Detect which cell encompasses the target text, then output its (x, y) center coordinate. 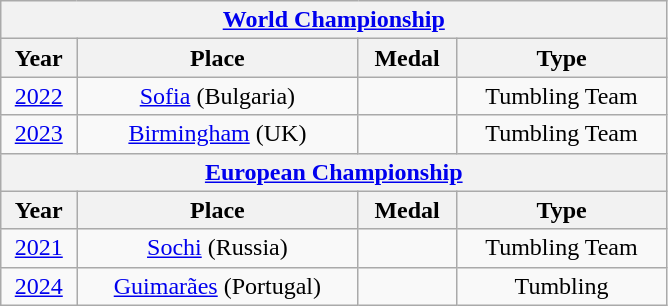
2024 (39, 286)
Birmingham (UK) (218, 134)
Sofia (Bulgaria) (218, 96)
2022 (39, 96)
European Championship (334, 172)
2021 (39, 248)
World Championship (334, 20)
Sochi (Russia) (218, 248)
Guimarães (Portugal) (218, 286)
2023 (39, 134)
Tumbling (561, 286)
